Determine the (X, Y) coordinate at the center of the cell enclosing the given text.  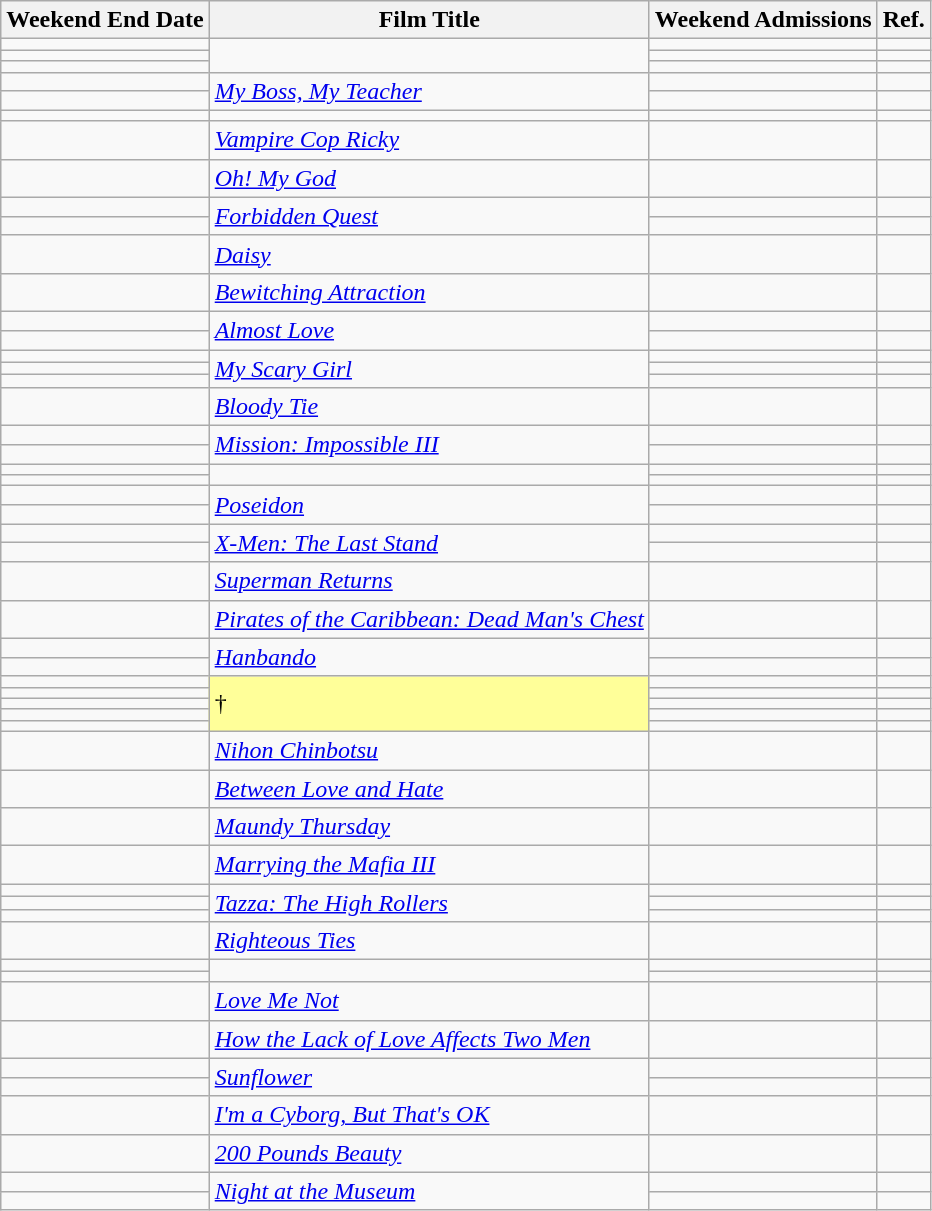
Bloody Tie (429, 407)
Forbidden Quest (429, 216)
Hanbando (429, 657)
Righteous Ties (429, 941)
Daisy (429, 254)
† (429, 704)
Oh! My God (429, 178)
X-Men: The Last Stand (429, 543)
Marrying the Mafia III (429, 865)
Almost Love (429, 330)
Between Love and Hate (429, 789)
Love Me Not (429, 1001)
Film Title (429, 20)
I'm a Cyborg, But That's OK (429, 1115)
Superman Returns (429, 581)
200 Pounds Beauty (429, 1153)
Tazza: The High Rollers (429, 903)
Nihon Chinbotsu (429, 750)
Ref. (904, 20)
How the Lack of Love Affects Two Men (429, 1039)
Weekend End Date (105, 20)
My Boss, My Teacher (429, 91)
Bewitching Attraction (429, 292)
My Scary Girl (429, 369)
Pirates of the Caribbean: Dead Man's Chest (429, 619)
Mission: Impossible III (429, 445)
Vampire Cop Ricky (429, 140)
Night at the Museum (429, 1191)
Maundy Thursday (429, 827)
Sunflower (429, 1077)
Weekend Admissions (763, 20)
Poseidon (429, 505)
